Detect which cell encompasses the target text, then output its (x, y) center coordinate. 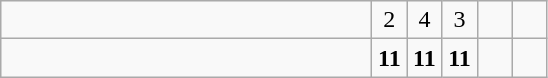
3 (460, 20)
4 (424, 20)
2 (390, 20)
